Locate the cell with the specified text and output its (x, y) center coordinate. 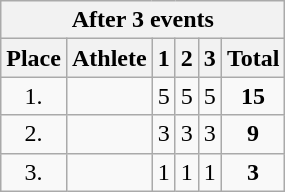
Place (34, 58)
3. (34, 172)
Total (253, 58)
Athlete (109, 58)
1. (34, 96)
15 (253, 96)
2. (34, 134)
After 3 events (143, 20)
9 (253, 134)
2 (186, 58)
